Scan for the cell matching the given text and deliver its (x, y) coordinate at center. 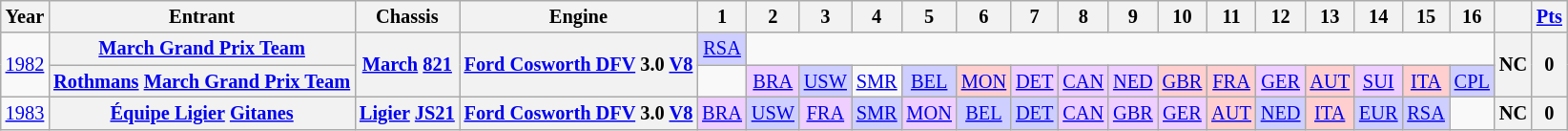
9 (1133, 16)
14 (1378, 16)
11 (1231, 16)
3 (826, 16)
5 (929, 16)
Rothmans March Grand Prix Team (202, 81)
15 (1425, 16)
4 (877, 16)
1983 (25, 113)
16 (1473, 16)
12 (1281, 16)
Ligier JS21 (407, 113)
EUR (1378, 113)
Entrant (202, 16)
March 821 (407, 65)
CPL (1473, 81)
1 (722, 16)
Équipe Ligier Gitanes (202, 113)
8 (1083, 16)
Year (25, 16)
10 (1183, 16)
2 (773, 16)
6 (984, 16)
March Grand Prix Team (202, 49)
7 (1034, 16)
1982 (25, 65)
SUI (1378, 81)
Chassis (407, 16)
Pts (1549, 16)
Engine (579, 16)
13 (1330, 16)
